From the cell containing the given text, extract its center point as (x, y) coordinate. 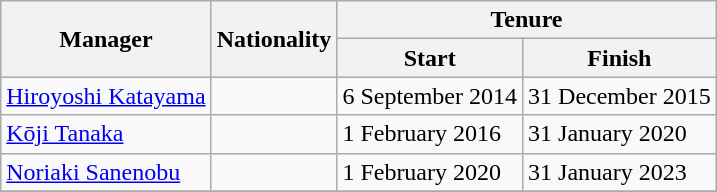
31 December 2015 (620, 96)
Tenure (526, 20)
Manager (106, 39)
1 February 2016 (430, 134)
Hiroyoshi Katayama (106, 96)
Nationality (274, 39)
31 January 2023 (620, 172)
Start (430, 58)
Noriaki Sanenobu (106, 172)
Kōji Tanaka (106, 134)
Finish (620, 58)
1 February 2020 (430, 172)
6 September 2014 (430, 96)
31 January 2020 (620, 134)
